Pinpoint the cell where the given text exists, returning its [x, y] midpoint coordinate. 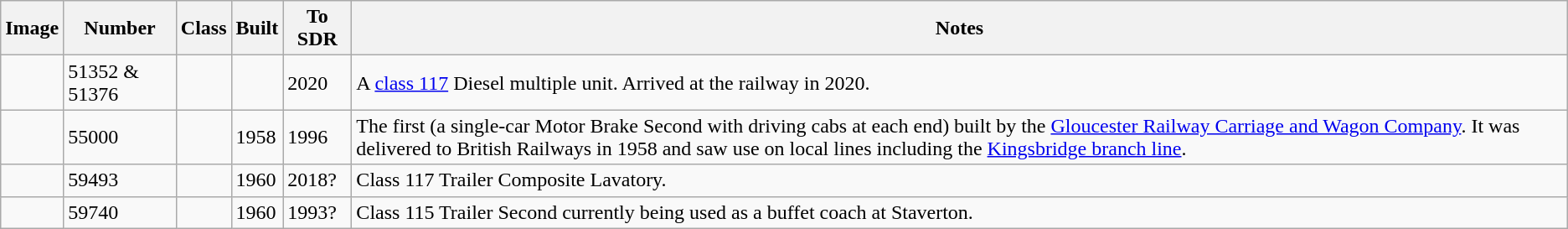
2020 [317, 82]
1996 [317, 138]
Number [120, 29]
Notes [960, 29]
Image [32, 29]
To SDR [317, 29]
2018? [317, 180]
1993? [317, 212]
Built [257, 29]
Class [204, 29]
51352 & 51376 [120, 82]
A class 117 Diesel multiple unit. Arrived at the railway in 2020. [960, 82]
55000 [120, 138]
Class 117 Trailer Composite Lavatory. [960, 180]
59493 [120, 180]
59740 [120, 212]
Class 115 Trailer Second currently being used as a buffet coach at Staverton. [960, 212]
1958 [257, 138]
